For the text-containing cell, return its midpoint in (X, Y) coordinate format. 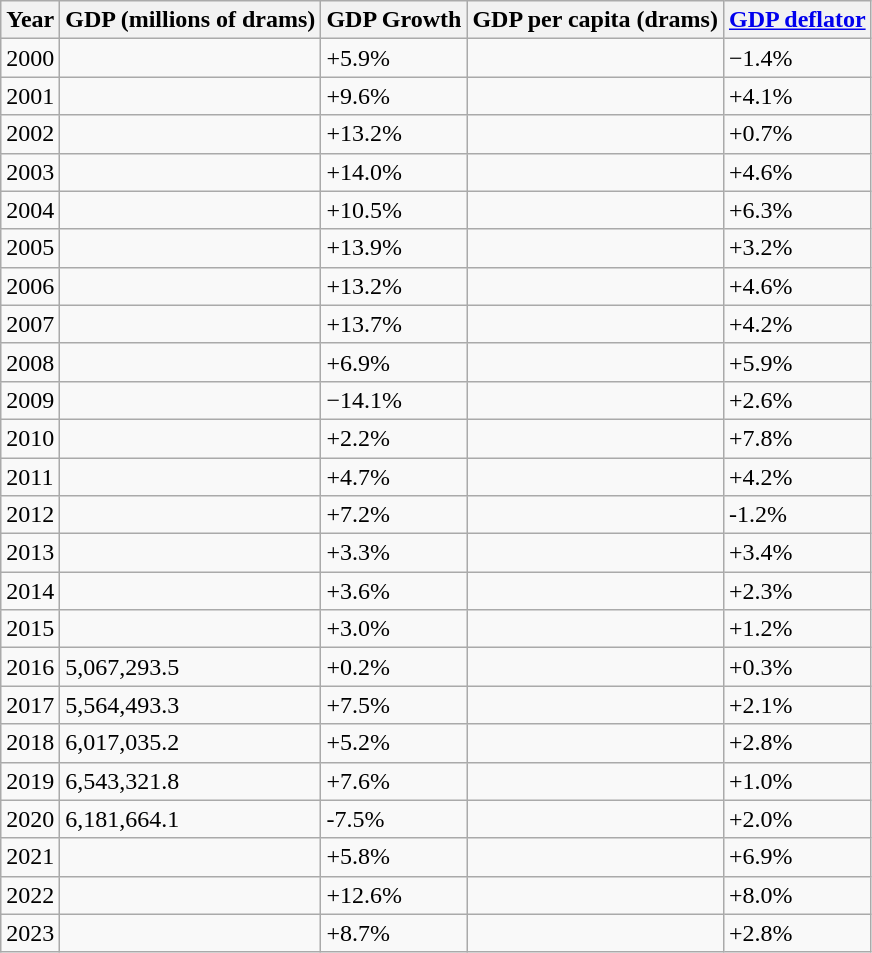
+3.4% (797, 553)
+2.2% (394, 438)
+2.0% (797, 819)
2001 (30, 96)
+0.7% (797, 134)
+4.7% (394, 477)
2008 (30, 362)
−14.1% (394, 400)
2023 (30, 933)
6,543,321.8 (190, 781)
+0.2% (394, 667)
+7.8% (797, 438)
+5.8% (394, 857)
GDP Growth (394, 20)
2012 (30, 515)
5,564,493.3 (190, 705)
+2.3% (797, 591)
6,017,035.2 (190, 743)
+7.5% (394, 705)
GDP deflator (797, 20)
+14.0% (394, 172)
+4.1% (797, 96)
2007 (30, 324)
+8.0% (797, 895)
+0.3% (797, 667)
2004 (30, 210)
+3.3% (394, 553)
+10.5% (394, 210)
+1.2% (797, 629)
−1.4% (797, 58)
+7.2% (394, 515)
+3.2% (797, 248)
+6.3% (797, 210)
5,067,293.5 (190, 667)
2021 (30, 857)
2002 (30, 134)
+13.9% (394, 248)
2022 (30, 895)
+13.7% (394, 324)
+8.7% (394, 933)
-7.5% (394, 819)
GDP per capita (drams) (596, 20)
2003 (30, 172)
Year (30, 20)
+1.0% (797, 781)
2005 (30, 248)
2011 (30, 477)
2017 (30, 705)
2016 (30, 667)
+2.1% (797, 705)
6,181,664.1 (190, 819)
2019 (30, 781)
+12.6% (394, 895)
2000 (30, 58)
2020 (30, 819)
+2.6% (797, 400)
+9.6% (394, 96)
+3.6% (394, 591)
+7.6% (394, 781)
+5.2% (394, 743)
2010 (30, 438)
2018 (30, 743)
2009 (30, 400)
2014 (30, 591)
GDP (millions of drams) (190, 20)
-1.2% (797, 515)
+3.0% (394, 629)
2013 (30, 553)
2015 (30, 629)
2006 (30, 286)
